Capture the cell that displays the provided text and extract its (x, y) central coordinate. 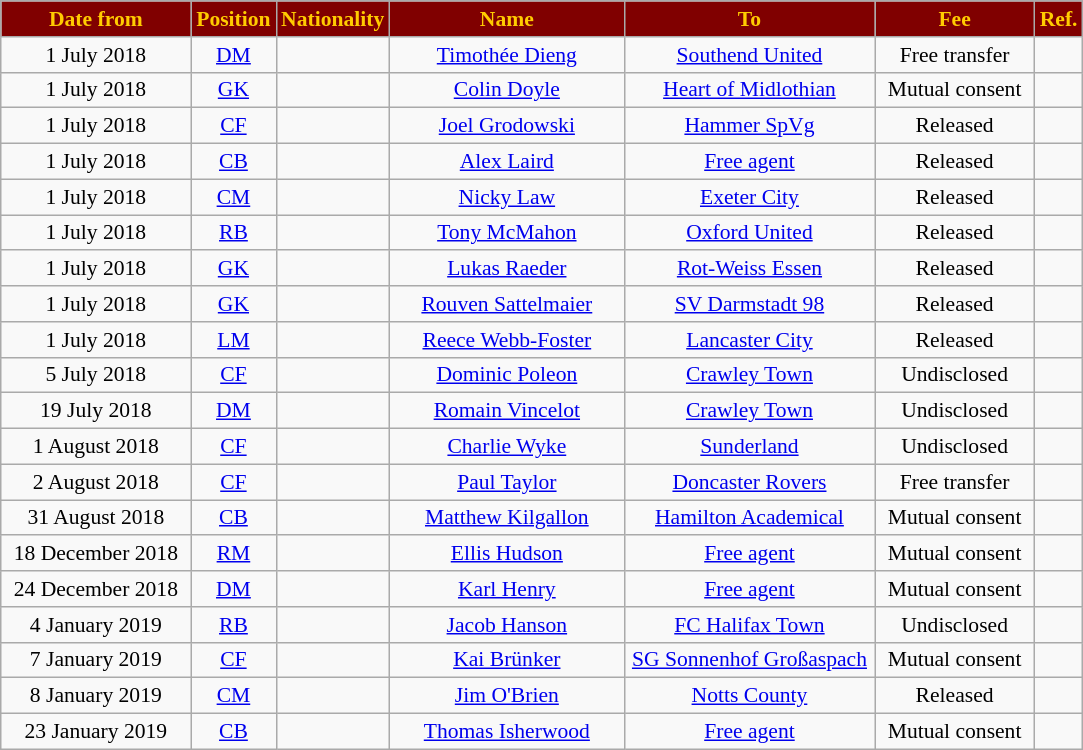
FC Halifax Town (749, 625)
8 January 2019 (96, 696)
Fee (955, 19)
Alex Laird (506, 162)
Ellis Hudson (506, 554)
Doncaster Rovers (749, 482)
Joel Grodowski (506, 126)
To (749, 19)
SG Sonnenhof Großaspach (749, 660)
19 July 2018 (96, 411)
Name (506, 19)
Lancaster City (749, 340)
Karl Henry (506, 589)
Timothée Dieng (506, 55)
Romain Vincelot (506, 411)
Thomas Isherwood (506, 732)
Hamilton Academical (749, 518)
Rot-Weiss Essen (749, 269)
1 August 2018 (96, 447)
Jim O'Brien (506, 696)
Colin Doyle (506, 90)
2 August 2018 (96, 482)
23 January 2019 (96, 732)
Dominic Poleon (506, 375)
Reece Webb-Foster (506, 340)
Paul Taylor (506, 482)
Hammer SpVg (749, 126)
Tony McMahon (506, 233)
Ref. (1059, 19)
SV Darmstadt 98 (749, 304)
Kai Brünker (506, 660)
Charlie Wyke (506, 447)
5 July 2018 (96, 375)
4 January 2019 (96, 625)
Sunderland (749, 447)
Oxford United (749, 233)
Notts County (749, 696)
Date from (96, 19)
Heart of Midlothian (749, 90)
Rouven Sattelmaier (506, 304)
Nicky Law (506, 197)
18 December 2018 (96, 554)
Matthew Kilgallon (506, 518)
Exeter City (749, 197)
Lukas Raeder (506, 269)
LM (234, 340)
Position (234, 19)
Nationality (332, 19)
31 August 2018 (96, 518)
Southend United (749, 55)
RM (234, 554)
24 December 2018 (96, 589)
Jacob Hanson (506, 625)
7 January 2019 (96, 660)
